Determine the [x, y] coordinate at the center of the cell enclosing the given text.  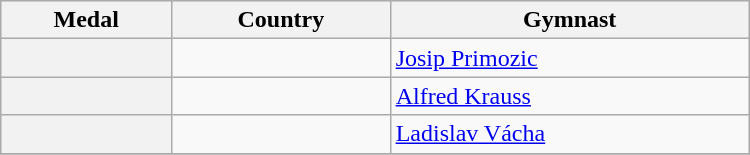
Ladislav Vácha [570, 134]
Gymnast [570, 20]
Medal [86, 20]
Country [282, 20]
Josip Primozic [570, 58]
Alfred Krauss [570, 96]
